Determine the (x, y) coordinate at the center of the cell enclosing the given text.  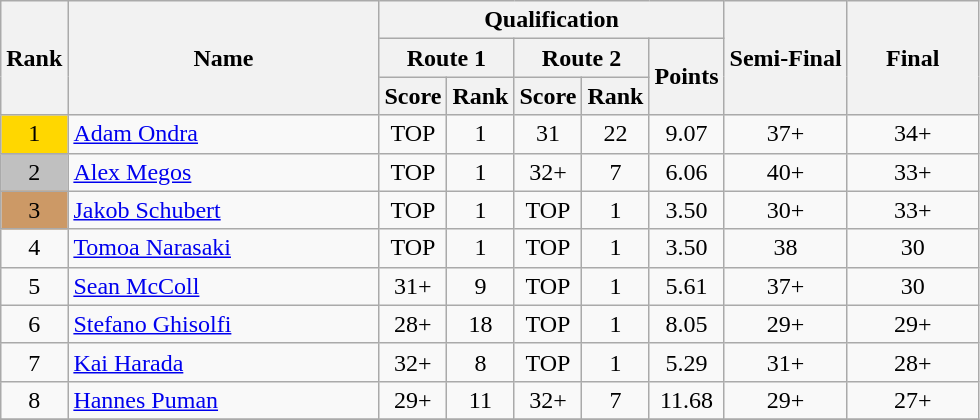
Hannes Puman (224, 400)
5 (34, 286)
Semi-Final (786, 58)
5.29 (686, 362)
38 (786, 248)
30+ (786, 210)
18 (480, 324)
4 (34, 248)
6 (34, 324)
Jakob Schubert (224, 210)
Route 1 (446, 58)
6.06 (686, 172)
Kai Harada (224, 362)
Adam Ondra (224, 134)
31 (548, 134)
Alex Megos (224, 172)
Qualification (552, 20)
3 (34, 210)
5.61 (686, 286)
40+ (786, 172)
Points (686, 77)
8.05 (686, 324)
11 (480, 400)
Sean McColl (224, 286)
Final (912, 58)
Route 2 (582, 58)
Tomoa Narasaki (224, 248)
11.68 (686, 400)
34+ (912, 134)
22 (616, 134)
Stefano Ghisolfi (224, 324)
9 (480, 286)
Name (224, 58)
2 (34, 172)
9.07 (686, 134)
27+ (912, 400)
